Search for the cell housing the specified text and yield its [x, y] center coordinate. 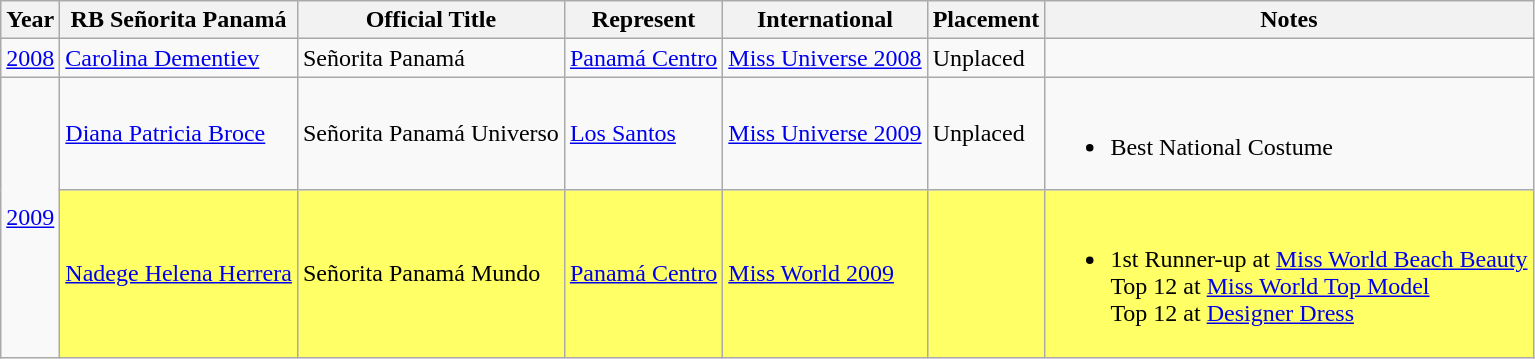
Diana Patricia Broce [179, 134]
Miss Universe 2008 [825, 58]
RB Señorita Panamá [179, 20]
Carolina Dementiev [179, 58]
Miss World 2009 [825, 274]
International [825, 20]
2008 [30, 58]
Best National Costume [1289, 134]
Official Title [430, 20]
Miss Universe 2009 [825, 134]
Represent [643, 20]
Señorita Panamá Mundo [430, 274]
Señorita Panamá [430, 58]
Los Santos [643, 134]
Señorita Panamá Universo [430, 134]
1st Runner-up at Miss World Beach Beauty Top 12 at Miss World Top Model Top 12 at Designer Dress [1289, 274]
2009 [30, 217]
Notes [1289, 20]
Placement [986, 20]
Nadege Helena Herrera [179, 274]
Year [30, 20]
